Extract the (X, Y) coordinate from the center of the cell holding the provided text.  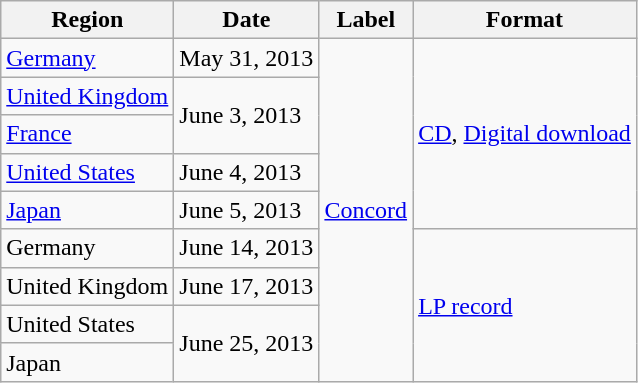
Label (366, 20)
CD, Digital download (525, 134)
Date (246, 20)
June 14, 2013 (246, 248)
Format (525, 20)
France (88, 134)
June 4, 2013 (246, 172)
June 25, 2013 (246, 343)
Region (88, 20)
LP record (525, 305)
June 3, 2013 (246, 115)
May 31, 2013 (246, 58)
June 17, 2013 (246, 286)
Concord (366, 210)
June 5, 2013 (246, 210)
